Locate the cell with the specified text and output its (X, Y) center coordinate. 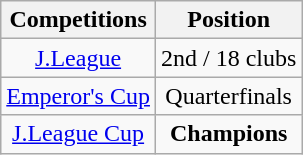
Quarterfinals (228, 96)
J.League (78, 58)
J.League Cup (78, 134)
Competitions (78, 20)
Champions (228, 134)
Position (228, 20)
Emperor's Cup (78, 96)
2nd / 18 clubs (228, 58)
